Capture the cell that displays the provided text and extract its [X, Y] central coordinate. 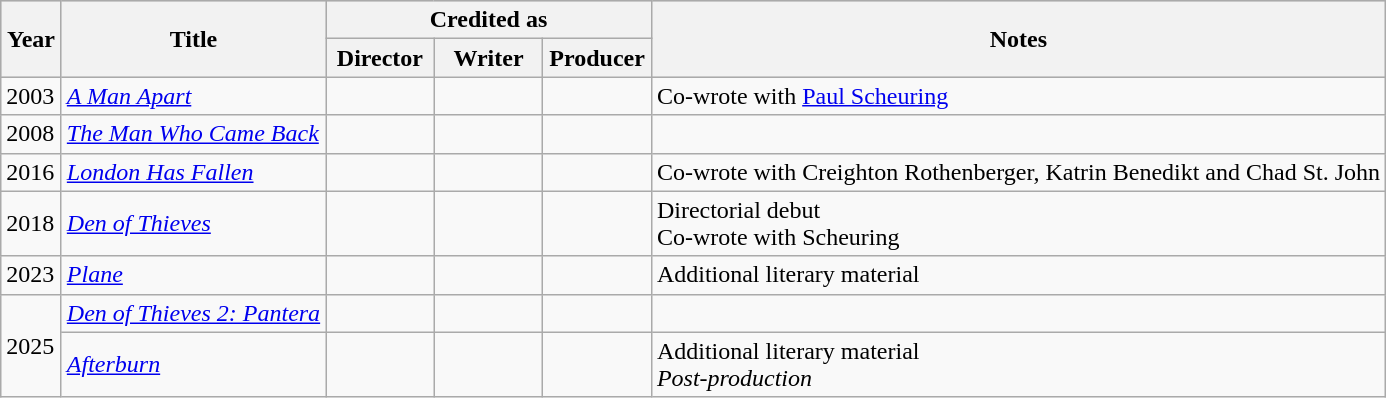
2003 [32, 96]
Year [32, 39]
Additional literary material [1018, 275]
A Man Apart [193, 96]
London Has Fallen [193, 172]
2023 [32, 275]
Producer [598, 58]
Plane [193, 275]
Title [193, 39]
Credited as [489, 20]
Writer [488, 58]
Additional literary materialPost-production [1018, 364]
2016 [32, 172]
Directorial debutCo-wrote with Scheuring [1018, 224]
2018 [32, 224]
Notes [1018, 39]
Co-wrote with Paul Scheuring [1018, 96]
Den of Thieves [193, 224]
Afterburn [193, 364]
Co-wrote with Creighton Rothenberger, Katrin Benedikt and Chad St. John [1018, 172]
Director [380, 58]
2025 [32, 346]
2008 [32, 134]
Den of Thieves 2: Pantera [193, 313]
The Man Who Came Back [193, 134]
